Provide the [x, y] coordinate of the cell's center where the given text is located.  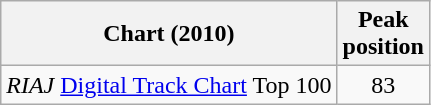
Chart (2010) [169, 34]
Peakposition [383, 34]
RIAJ Digital Track Chart Top 100 [169, 85]
83 [383, 85]
